Extract the [x, y] coordinate from the center of the cell holding the provided text.  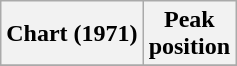
Chart (1971) [72, 34]
Peakposition [189, 34]
